Provide the (X, Y) coordinate of the cell's center where the given text is located.  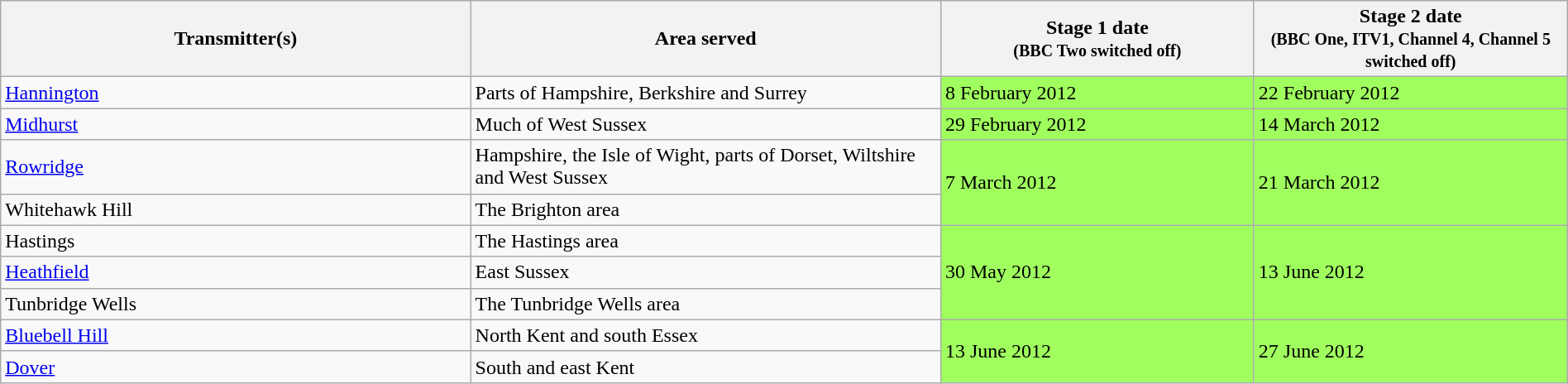
Bluebell Hill (236, 335)
The Tunbridge Wells area (705, 304)
Hannington (236, 93)
Much of West Sussex (705, 124)
Stage 1 date (BBC Two switched off) (1097, 39)
8 February 2012 (1097, 93)
29 February 2012 (1097, 124)
East Sussex (705, 272)
Dover (236, 367)
Midhurst (236, 124)
Hastings (236, 241)
Parts of Hampshire, Berkshire and Surrey (705, 93)
Heathfield (236, 272)
Area served (705, 39)
22 February 2012 (1411, 93)
Tunbridge Wells (236, 304)
The Brighton area (705, 209)
Rowridge (236, 167)
South and east Kent (705, 367)
Hampshire, the Isle of Wight, parts of Dorset, Wiltshire and West Sussex (705, 167)
30 May 2012 (1097, 272)
The Hastings area (705, 241)
North Kent and south Essex (705, 335)
7 March 2012 (1097, 182)
Transmitter(s) (236, 39)
Whitehawk Hill (236, 209)
14 March 2012 (1411, 124)
21 March 2012 (1411, 182)
27 June 2012 (1411, 351)
Stage 2 date (BBC One, ITV1, Channel 4, Channel 5 switched off) (1411, 39)
